Scan for the cell matching the given text and deliver its [x, y] coordinate at center. 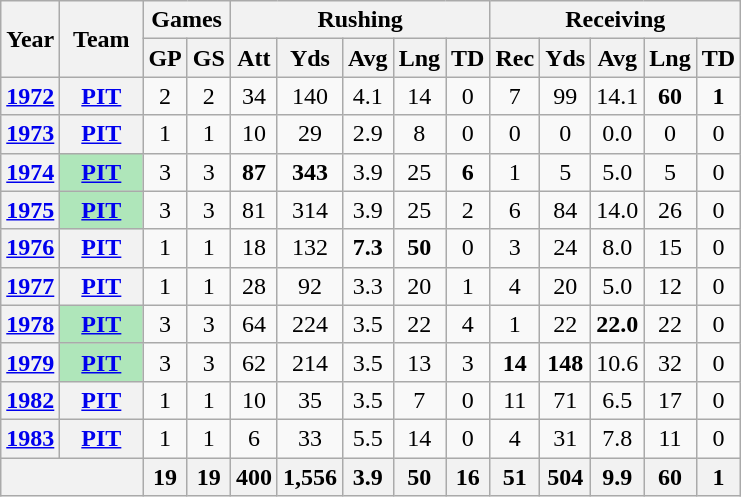
224 [310, 324]
29 [310, 134]
71 [566, 400]
400 [254, 477]
13 [419, 362]
Games [186, 20]
1976 [30, 248]
Team [102, 39]
0.0 [618, 134]
GS [208, 58]
1974 [30, 172]
343 [310, 172]
26 [670, 210]
10.6 [618, 362]
5.5 [368, 438]
12 [670, 286]
1979 [30, 362]
17 [670, 400]
14.1 [618, 96]
214 [310, 362]
GP [165, 58]
31 [566, 438]
4.1 [368, 96]
15 [670, 248]
32 [670, 362]
Rushing [360, 20]
7.3 [368, 248]
84 [566, 210]
33 [310, 438]
81 [254, 210]
Receiving [616, 20]
1978 [30, 324]
148 [566, 362]
8.0 [618, 248]
6.5 [618, 400]
314 [310, 210]
51 [515, 477]
64 [254, 324]
24 [566, 248]
Year [30, 39]
18 [254, 248]
Att [254, 58]
2.9 [368, 134]
92 [310, 286]
8 [419, 134]
87 [254, 172]
14.0 [618, 210]
1975 [30, 210]
1972 [30, 96]
62 [254, 362]
504 [566, 477]
1982 [30, 400]
7.8 [618, 438]
35 [310, 400]
1983 [30, 438]
Rec [515, 58]
9.9 [618, 477]
140 [310, 96]
16 [468, 477]
28 [254, 286]
132 [310, 248]
3.3 [368, 286]
1,556 [310, 477]
1973 [30, 134]
1977 [30, 286]
99 [566, 96]
22.0 [618, 324]
34 [254, 96]
